Capture the cell that displays the provided text and extract its [x, y] central coordinate. 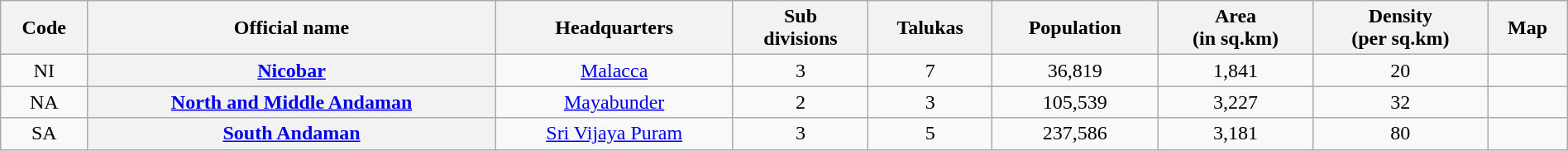
Density(per sq.km) [1401, 28]
Code [45, 28]
NI [45, 71]
Headquarters [614, 28]
Nicobar [291, 71]
NA [45, 102]
Sri Vijaya Puram [614, 134]
7 [930, 71]
SA [45, 134]
Population [1075, 28]
237,586 [1075, 134]
Map [1527, 28]
1,841 [1236, 71]
Talukas [930, 28]
Subdivisions [801, 28]
Mayabunder [614, 102]
32 [1401, 102]
Area(in sq.km) [1236, 28]
36,819 [1075, 71]
3,227 [1236, 102]
Official name [291, 28]
Malacca [614, 71]
80 [1401, 134]
20 [1401, 71]
North and Middle Andaman [291, 102]
South Andaman [291, 134]
5 [930, 134]
3,181 [1236, 134]
105,539 [1075, 102]
2 [801, 102]
